Identify which cell holds the provided text, then report its [x, y] central coordinate. 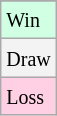
Win [28, 20]
Loss [28, 96]
Draw [28, 58]
